For the text-containing cell, return its midpoint in [X, Y] coordinate format. 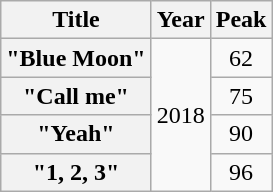
96 [241, 172]
Title [76, 20]
Peak [241, 20]
Year [180, 20]
"1, 2, 3" [76, 172]
"Call me" [76, 96]
75 [241, 96]
"Blue Moon" [76, 58]
62 [241, 58]
90 [241, 134]
2018 [180, 115]
"Yeah" [76, 134]
